Capture the cell that displays the provided text and extract its [X, Y] central coordinate. 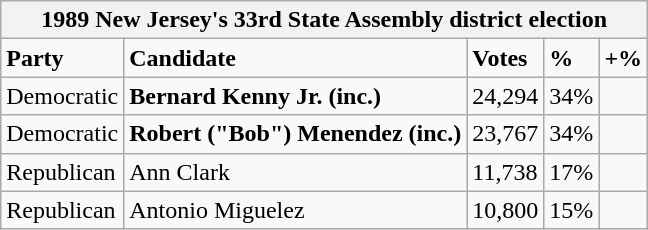
% [572, 58]
Votes [506, 58]
24,294 [506, 96]
Antonio Miguelez [296, 210]
15% [572, 210]
23,767 [506, 134]
Candidate [296, 58]
+% [624, 58]
10,800 [506, 210]
Party [62, 58]
Ann Clark [296, 172]
11,738 [506, 172]
Robert ("Bob") Menendez (inc.) [296, 134]
Bernard Kenny Jr. (inc.) [296, 96]
17% [572, 172]
1989 New Jersey's 33rd State Assembly district election [324, 20]
